Identify which cell holds the provided text, then report its (X, Y) central coordinate. 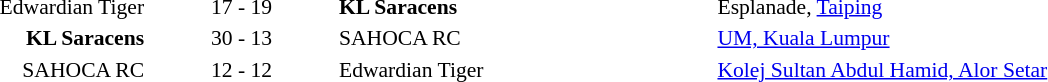
SAHOCA RC (526, 38)
30 - 13 (242, 38)
